Pinpoint the cell where the given text exists, returning its (x, y) midpoint coordinate. 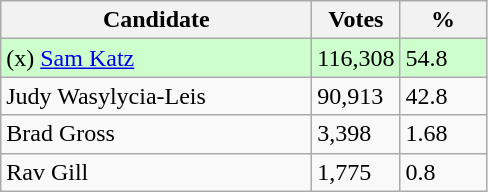
1.68 (443, 134)
Candidate (156, 20)
Brad Gross (156, 134)
Votes (356, 20)
90,913 (356, 96)
Judy Wasylycia-Leis (156, 96)
1,775 (356, 172)
42.8 (443, 96)
0.8 (443, 172)
(x) Sam Katz (156, 58)
% (443, 20)
3,398 (356, 134)
54.8 (443, 58)
116,308 (356, 58)
Rav Gill (156, 172)
